Output the (X, Y) coordinate of the center of the cell containing the given text.  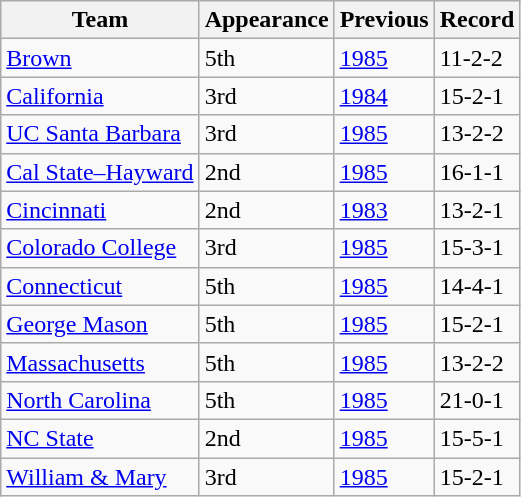
NC State (100, 438)
Previous (384, 20)
William & Mary (100, 477)
California (100, 96)
1983 (384, 210)
14-4-1 (477, 286)
1984 (384, 96)
UC Santa Barbara (100, 134)
Cincinnati (100, 210)
21-0-1 (477, 400)
Brown (100, 58)
Massachusetts (100, 362)
Colorado College (100, 248)
North Carolina (100, 400)
15-5-1 (477, 438)
Cal State–Hayward (100, 172)
13-2-1 (477, 210)
11-2-2 (477, 58)
Appearance (266, 20)
15-3-1 (477, 248)
16-1-1 (477, 172)
Connecticut (100, 286)
Team (100, 20)
Record (477, 20)
George Mason (100, 324)
